Pinpoint the cell where the given text exists, returning its (X, Y) midpoint coordinate. 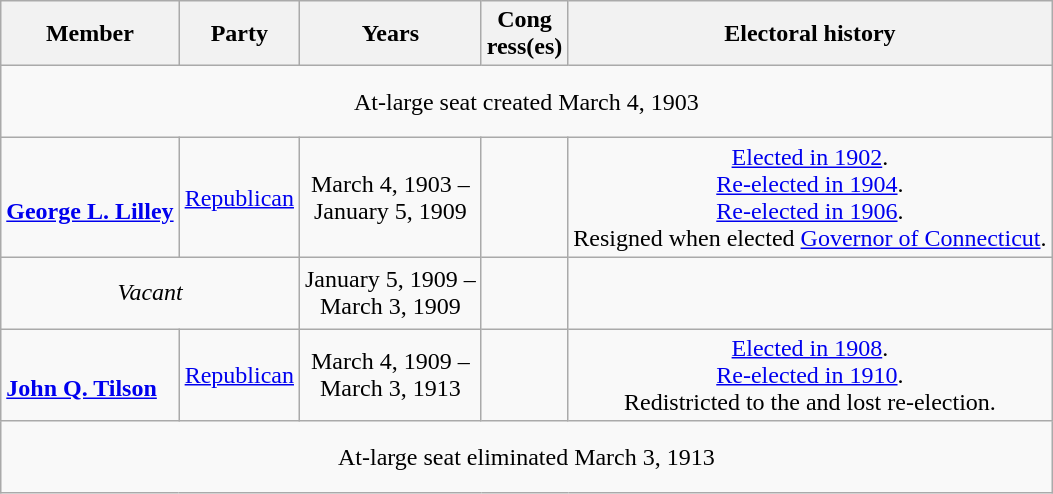
Member (90, 34)
Years (390, 34)
Elected in 1908.Re-elected in 1910.Redistricted to the and lost re-election. (810, 375)
March 4, 1903 –January 5, 1909 (390, 198)
Electoral history (810, 34)
Elected in 1902.Re-elected in 1904.Re-elected in 1906.Resigned when elected Governor of Connecticut. (810, 198)
At-large seat created March 4, 1903 (526, 102)
Vacant (150, 293)
George L. Lilley (90, 198)
At-large seat eliminated March 3, 1913 (526, 457)
March 4, 1909 –March 3, 1913 (390, 375)
John Q. Tilson (90, 375)
January 5, 1909 –March 3, 1909 (390, 293)
Congress(es) (524, 34)
Party (239, 34)
